Output the [X, Y] coordinate of the center of the cell containing the given text.  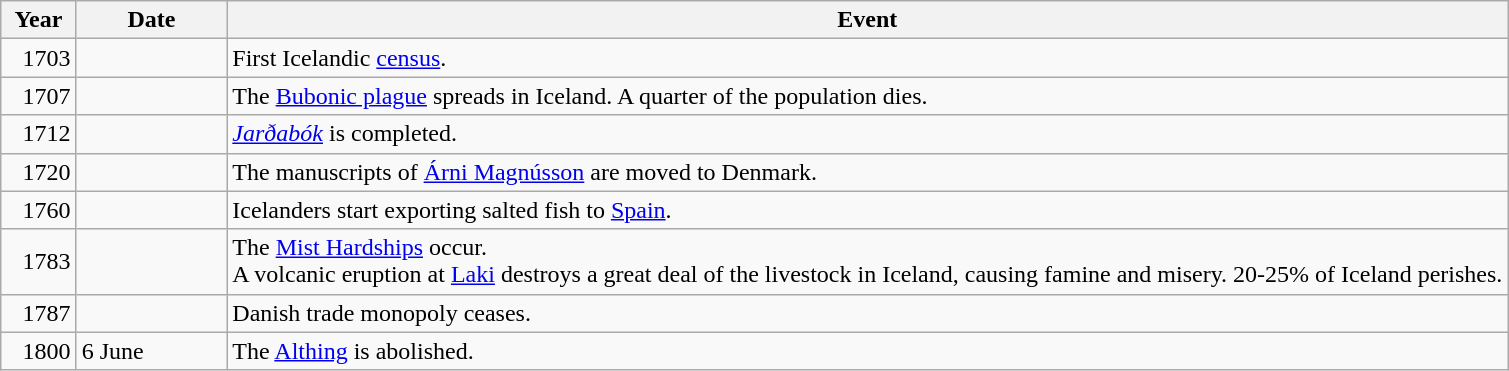
The Althing is abolished. [868, 351]
The manuscripts of Árni Magnússon are moved to Denmark. [868, 172]
6 June [152, 351]
Icelanders start exporting salted fish to Spain. [868, 210]
1787 [38, 313]
Date [152, 20]
Year [38, 20]
The Bubonic plague spreads in Iceland. A quarter of the population dies. [868, 96]
1783 [38, 262]
1707 [38, 96]
Event [868, 20]
Jarðabók is completed. [868, 134]
1760 [38, 210]
Danish trade monopoly ceases. [868, 313]
First Icelandic census. [868, 58]
1800 [38, 351]
1720 [38, 172]
1712 [38, 134]
1703 [38, 58]
